Provide the [x, y] coordinate of the cell's center where the given text is located.  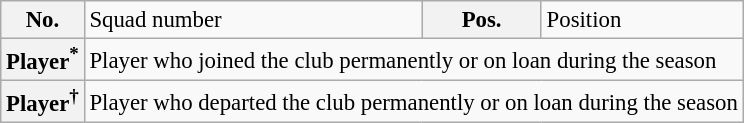
Position [642, 20]
Player* [42, 60]
Pos. [482, 20]
Player who departed the club permanently or on loan during the season [414, 102]
Squad number [253, 20]
Player who joined the club permanently or on loan during the season [414, 60]
Player† [42, 102]
No. [42, 20]
